Return the [x, y] coordinate for the center point of the cell that contains the specified text.  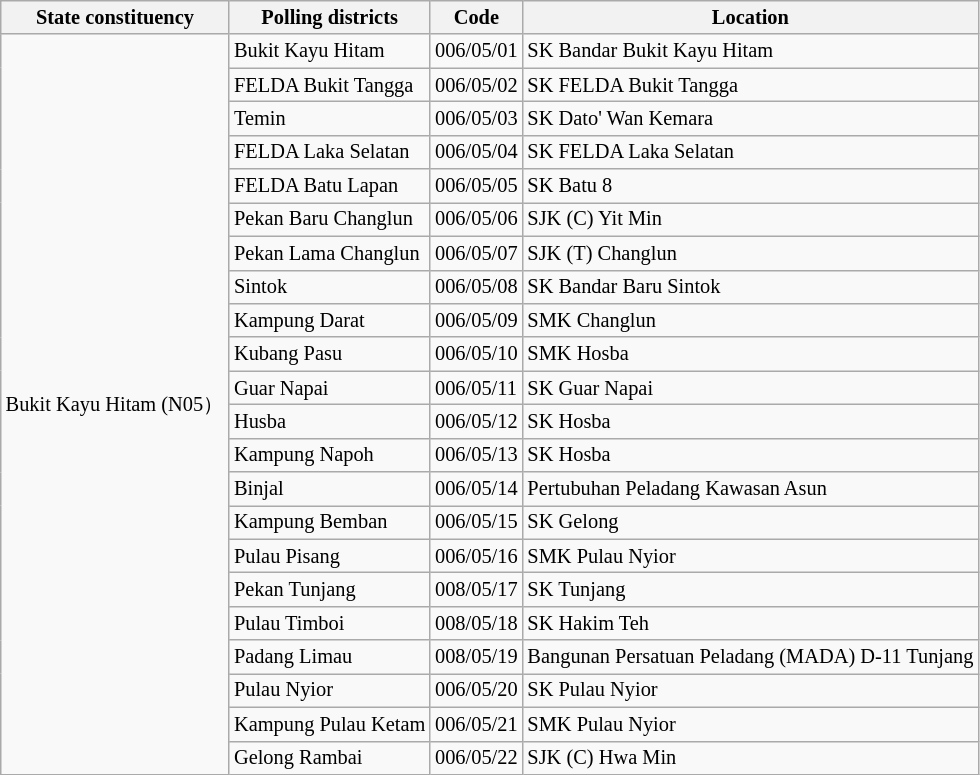
Pekan Lama Changlun [330, 253]
Code [476, 17]
008/05/18 [476, 623]
Kampung Pulau Ketam [330, 724]
SK Hakim Teh [751, 623]
006/05/10 [476, 354]
State constituency [115, 17]
Pertubuhan Peladang Kawasan Asun [751, 489]
SMK Changlun [751, 320]
SK Guar Napai [751, 388]
Sintok [330, 287]
SK Bandar Bukit Kayu Hitam [751, 51]
Gelong Rambai [330, 758]
SJK (C) Hwa Min [751, 758]
006/05/05 [476, 186]
SJK (C) Yit Min [751, 219]
006/05/01 [476, 51]
Kubang Pasu [330, 354]
Husba [330, 421]
Pulau Pisang [330, 556]
Bangunan Persatuan Peladang (MADA) D-11 Tunjang [751, 657]
006/05/22 [476, 758]
006/05/09 [476, 320]
Pulau Nyior [330, 690]
Binjal [330, 489]
008/05/17 [476, 589]
Pekan Tunjang [330, 589]
006/05/06 [476, 219]
FELDA Batu Lapan [330, 186]
Bukit Kayu Hitam [330, 51]
SK Bandar Baru Sintok [751, 287]
006/05/15 [476, 522]
Temin [330, 118]
SK Pulau Nyior [751, 690]
006/05/03 [476, 118]
006/05/02 [476, 85]
SK FELDA Bukit Tangga [751, 85]
006/05/12 [476, 421]
SMK Hosba [751, 354]
FELDA Bukit Tangga [330, 85]
006/05/20 [476, 690]
FELDA Laka Selatan [330, 152]
Kampung Bemban [330, 522]
Pekan Baru Changlun [330, 219]
008/05/19 [476, 657]
Bukit Kayu Hitam (N05） [115, 404]
SK Tunjang [751, 589]
006/05/13 [476, 455]
Guar Napai [330, 388]
006/05/04 [476, 152]
006/05/16 [476, 556]
Kampung Napoh [330, 455]
Polling districts [330, 17]
006/05/11 [476, 388]
Padang Limau [330, 657]
SK FELDA Laka Selatan [751, 152]
006/05/08 [476, 287]
SK Gelong [751, 522]
Kampung Darat [330, 320]
006/05/07 [476, 253]
006/05/21 [476, 724]
SJK (T) Changlun [751, 253]
Location [751, 17]
SK Dato' Wan Kemara [751, 118]
006/05/14 [476, 489]
Pulau Timboi [330, 623]
SK Batu 8 [751, 186]
